Output the (x, y) coordinate of the center of the cell containing the given text.  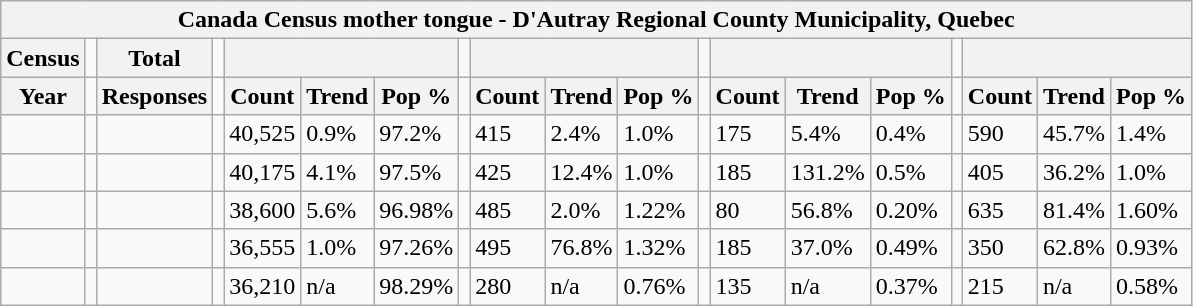
97.5% (416, 172)
0.76% (658, 286)
425 (508, 172)
0.93% (1150, 248)
1.4% (1150, 134)
405 (1000, 172)
2.0% (582, 210)
62.8% (1074, 248)
4.1% (338, 172)
38,600 (262, 210)
40,175 (262, 172)
Year (43, 96)
76.8% (582, 248)
45.7% (1074, 134)
131.2% (828, 172)
56.8% (828, 210)
495 (508, 248)
36,210 (262, 286)
0.58% (1150, 286)
0.37% (910, 286)
0.5% (910, 172)
97.26% (416, 248)
280 (508, 286)
0.20% (910, 210)
96.98% (416, 210)
80 (748, 210)
635 (1000, 210)
37.0% (828, 248)
350 (1000, 248)
1.32% (658, 248)
0.49% (910, 248)
Census (43, 58)
5.6% (338, 210)
135 (748, 286)
12.4% (582, 172)
485 (508, 210)
1.60% (1150, 210)
40,525 (262, 134)
Total (154, 58)
415 (508, 134)
215 (1000, 286)
97.2% (416, 134)
5.4% (828, 134)
Canada Census mother tongue - D'Autray Regional County Municipality, Quebec (596, 20)
81.4% (1074, 210)
98.29% (416, 286)
0.4% (910, 134)
Responses (154, 96)
0.9% (338, 134)
175 (748, 134)
1.22% (658, 210)
2.4% (582, 134)
590 (1000, 134)
36.2% (1074, 172)
36,555 (262, 248)
